From the cell containing the given text, extract its center point as [X, Y] coordinate. 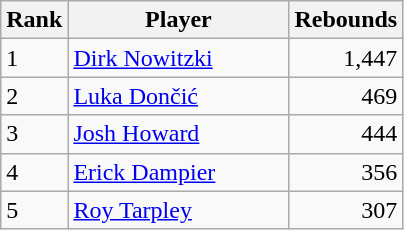
1,447 [346, 58]
Rank [34, 20]
Roy Tarpley [178, 210]
356 [346, 172]
Josh Howard [178, 134]
2 [34, 96]
Player [178, 20]
307 [346, 210]
Rebounds [346, 20]
Erick Dampier [178, 172]
4 [34, 172]
5 [34, 210]
Dirk Nowitzki [178, 58]
3 [34, 134]
469 [346, 96]
444 [346, 134]
Luka Dončić [178, 96]
1 [34, 58]
